Identify which cell holds the provided text, then report its [x, y] central coordinate. 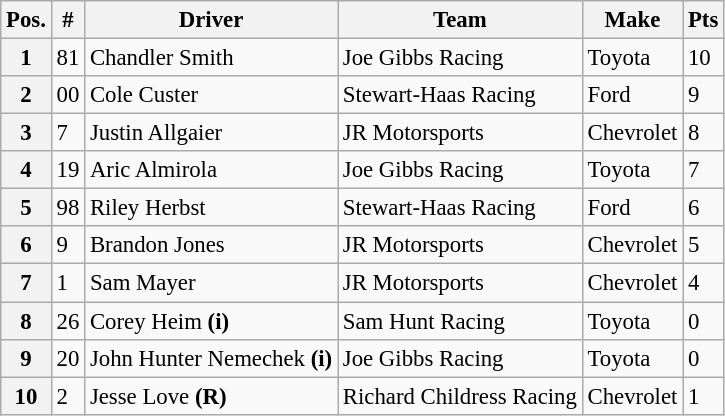
Justin Allgaier [212, 133]
Sam Hunt Racing [460, 321]
Aric Almirola [212, 170]
98 [68, 208]
# [68, 20]
3 [26, 133]
Riley Herbst [212, 208]
Cole Custer [212, 95]
Brandon Jones [212, 245]
19 [68, 170]
Jesse Love (R) [212, 396]
Richard Childress Racing [460, 396]
John Hunter Nemechek (i) [212, 358]
Pts [704, 20]
Team [460, 20]
20 [68, 358]
00 [68, 95]
Sam Mayer [212, 283]
Make [632, 20]
Driver [212, 20]
26 [68, 321]
Chandler Smith [212, 58]
Pos. [26, 20]
Corey Heim (i) [212, 321]
81 [68, 58]
